Identify which cell holds the provided text, then report its [x, y] central coordinate. 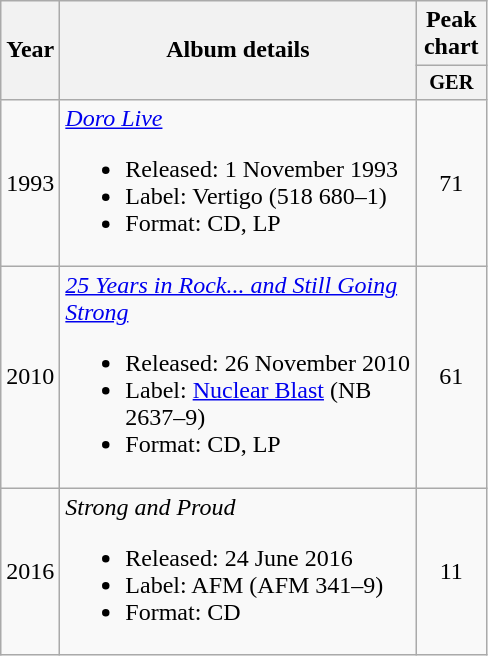
Year [30, 50]
Peak chart [452, 34]
2010 [30, 378]
Strong and ProudReleased: 24 June 2016Label: AFM (AFM 341–9)Format: CD [238, 572]
Album details [238, 50]
25 Years in Rock... and Still Going StrongReleased: 26 November 2010Label: Nuclear Blast (NB 2637–9)Format: CD, LP [238, 378]
2016 [30, 572]
1993 [30, 182]
11 [452, 572]
GER [452, 83]
61 [452, 378]
Doro LiveReleased: 1 November 1993Label: Vertigo (518 680–1)Format: CD, LP [238, 182]
71 [452, 182]
